Capture the cell that displays the provided text and extract its [X, Y] central coordinate. 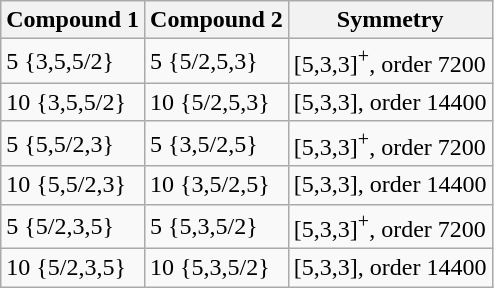
10 {5,3,5/2} [217, 268]
5 {5/2,5,3} [217, 62]
5 {3,5,5/2} [73, 62]
10 {3,5/2,5} [217, 185]
Symmetry [390, 20]
10 {3,5,5/2} [73, 102]
Compound 2 [217, 20]
5 {5/2,3,5} [73, 226]
10 {5/2,5,3} [217, 102]
Compound 1 [73, 20]
5 {3,5/2,5} [217, 144]
5 {5,3,5/2} [217, 226]
10 {5,5/2,3} [73, 185]
10 {5/2,3,5} [73, 268]
5 {5,5/2,3} [73, 144]
